Identify which cell holds the provided text, then report its [X, Y] central coordinate. 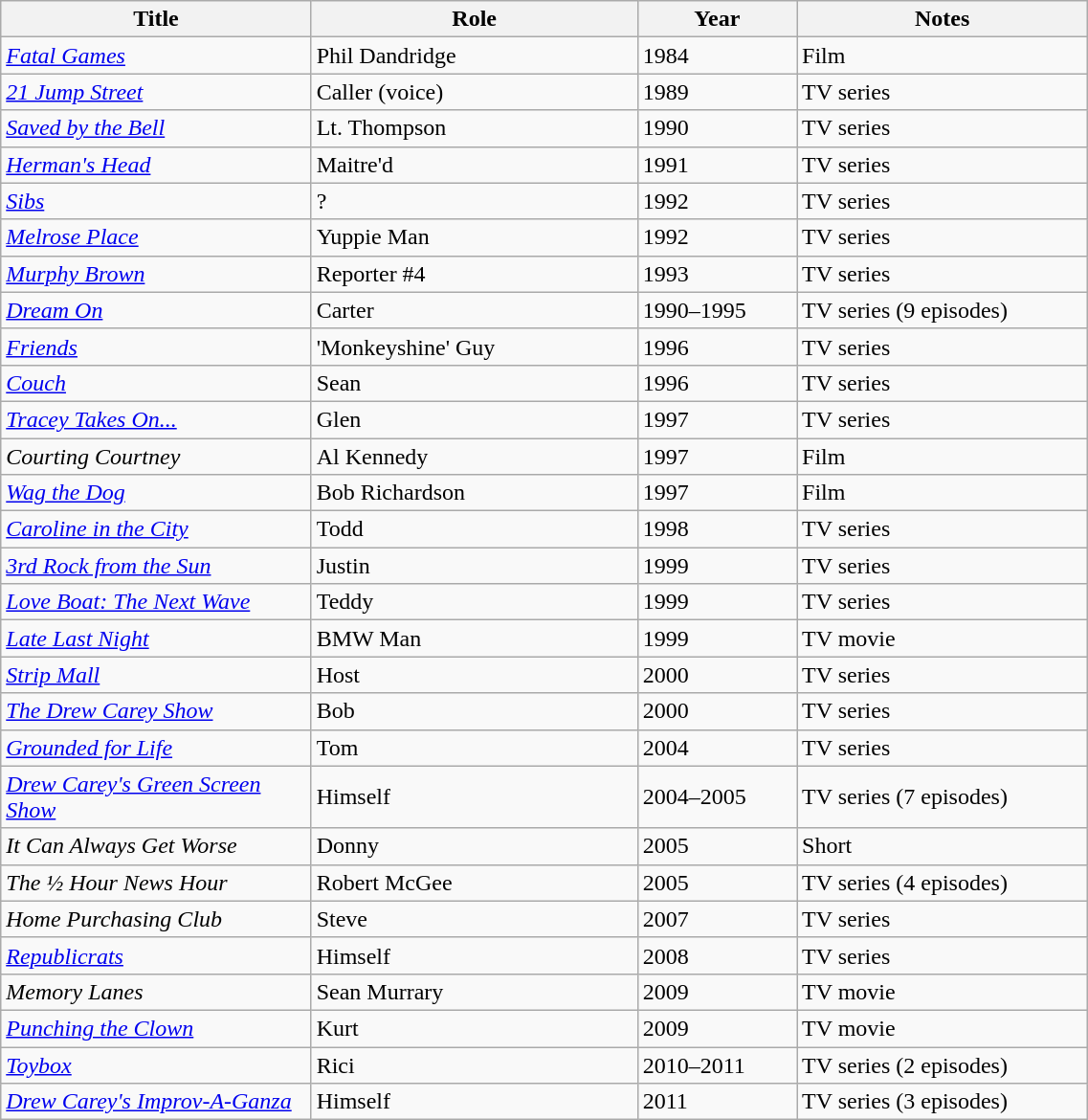
Herman's Head [156, 165]
1998 [717, 529]
1993 [717, 274]
Robert McGee [475, 883]
It Can Always Get Worse [156, 846]
2004 [717, 748]
Wag the Dog [156, 493]
Love Boat: The Next Wave [156, 602]
Toybox [156, 1065]
Donny [475, 846]
The ½ Hour News Hour [156, 883]
Memory Lanes [156, 992]
Justin [475, 566]
Tracey Takes On... [156, 419]
? [475, 201]
Steve [475, 919]
Fatal Games [156, 56]
Year [717, 19]
Sean Murrary [475, 992]
Strip Mall [156, 675]
The Drew Carey Show [156, 711]
1984 [717, 56]
2010–2011 [717, 1065]
Murphy Brown [156, 274]
2007 [717, 919]
Drew Carey's Green Screen Show [156, 796]
Sean [475, 383]
1990 [717, 128]
Melrose Place [156, 237]
Bob [475, 711]
Punching the Clown [156, 1028]
1990–1995 [717, 310]
Grounded for Life [156, 748]
1991 [717, 165]
TV series (3 episodes) [943, 1102]
Drew Carey's Improv-A-Ganza [156, 1102]
TV series (7 episodes) [943, 796]
Sibs [156, 201]
TV series (2 episodes) [943, 1065]
Republicrats [156, 955]
Dream On [156, 310]
Reporter #4 [475, 274]
Host [475, 675]
Short [943, 846]
Carter [475, 310]
2011 [717, 1102]
2008 [717, 955]
1989 [717, 92]
Tom [475, 748]
Title [156, 19]
Role [475, 19]
Phil Dandridge [475, 56]
TV series (9 episodes) [943, 310]
Courting Courtney [156, 457]
21 Jump Street [156, 92]
Home Purchasing Club [156, 919]
Friends [156, 347]
Notes [943, 19]
Couch [156, 383]
Caroline in the City [156, 529]
'Monkeyshine' Guy [475, 347]
Maitre'd [475, 165]
Glen [475, 419]
BMW Man [475, 638]
Al Kennedy [475, 457]
Todd [475, 529]
Late Last Night [156, 638]
2004–2005 [717, 796]
Lt. Thompson [475, 128]
Yuppie Man [475, 237]
3rd Rock from the Sun [156, 566]
Kurt [475, 1028]
Saved by the Bell [156, 128]
Caller (voice) [475, 92]
TV series (4 episodes) [943, 883]
Rici [475, 1065]
Teddy [475, 602]
Bob Richardson [475, 493]
